Provide the (x, y) coordinate of the cell's center where the given text is located.  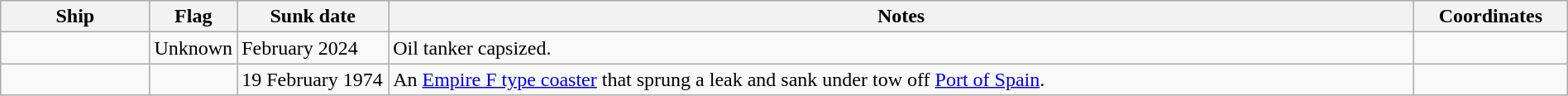
Flag (194, 17)
February 2024 (313, 48)
Oil tanker capsized. (901, 48)
19 February 1974 (313, 79)
Notes (901, 17)
Unknown (194, 48)
An Empire F type coaster that sprung a leak and sank under tow off Port of Spain. (901, 79)
Sunk date (313, 17)
Coordinates (1490, 17)
Ship (75, 17)
